For the text-containing cell, return its midpoint in [X, Y] coordinate format. 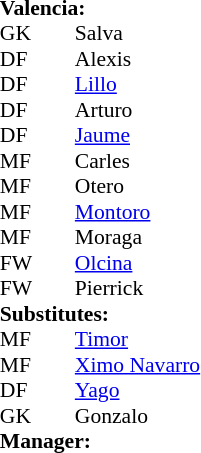
Alexis [138, 59]
Salva [138, 33]
Gonzalo [138, 416]
Carles [138, 161]
Lillo [138, 85]
Jaume [138, 135]
Moraga [138, 237]
Yago [138, 391]
Montoro [138, 212]
Pierrick [138, 289]
Olcina [138, 263]
Arturo [138, 110]
Ximo Navarro [138, 365]
Timor [138, 339]
Otero [138, 187]
Substitutes: [100, 314]
